Identify which cell holds the provided text, then report its [X, Y] central coordinate. 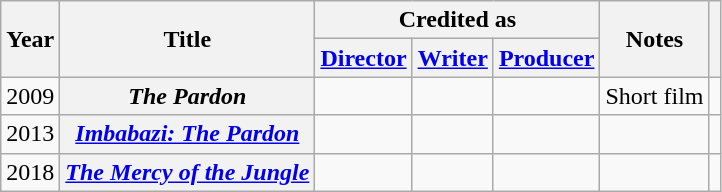
Short film [654, 96]
Credited as [458, 20]
Year [30, 39]
2013 [30, 134]
The Mercy of the Jungle [188, 172]
Notes [654, 39]
Title [188, 39]
Producer [546, 58]
Writer [452, 58]
Director [364, 58]
Imbabazi: The Pardon [188, 134]
The Pardon [188, 96]
2009 [30, 96]
2018 [30, 172]
